Search for the cell housing the specified text and yield its [x, y] center coordinate. 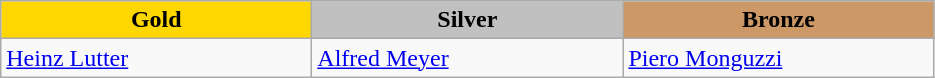
Heinz Lutter [156, 58]
Bronze [778, 20]
Gold [156, 20]
Alfred Meyer [468, 58]
Piero Monguzzi [778, 58]
Silver [468, 20]
